From the cell containing the given text, extract its center point as [x, y] coordinate. 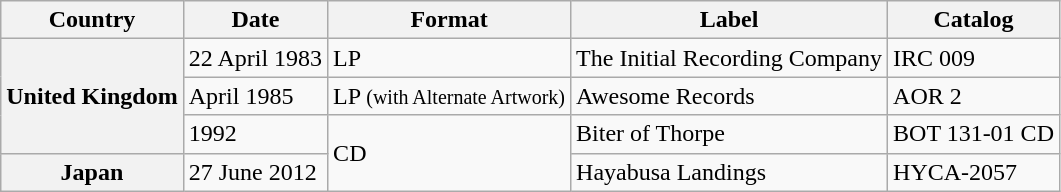
Catalog [974, 20]
Biter of Thorpe [730, 134]
BOT 131-01 CD [974, 134]
United Kingdom [92, 96]
Hayabusa Landings [730, 172]
Date [255, 20]
Country [92, 20]
Label [730, 20]
1992 [255, 134]
Awesome Records [730, 96]
CD [450, 153]
The Initial Recording Company [730, 58]
Japan [92, 172]
HYCA-2057 [974, 172]
22 April 1983 [255, 58]
Format [450, 20]
LP [450, 58]
AOR 2 [974, 96]
April 1985 [255, 96]
27 June 2012 [255, 172]
LP (with Alternate Artwork) [450, 96]
IRC 009 [974, 58]
